Detect which cell encompasses the target text, then output its (x, y) center coordinate. 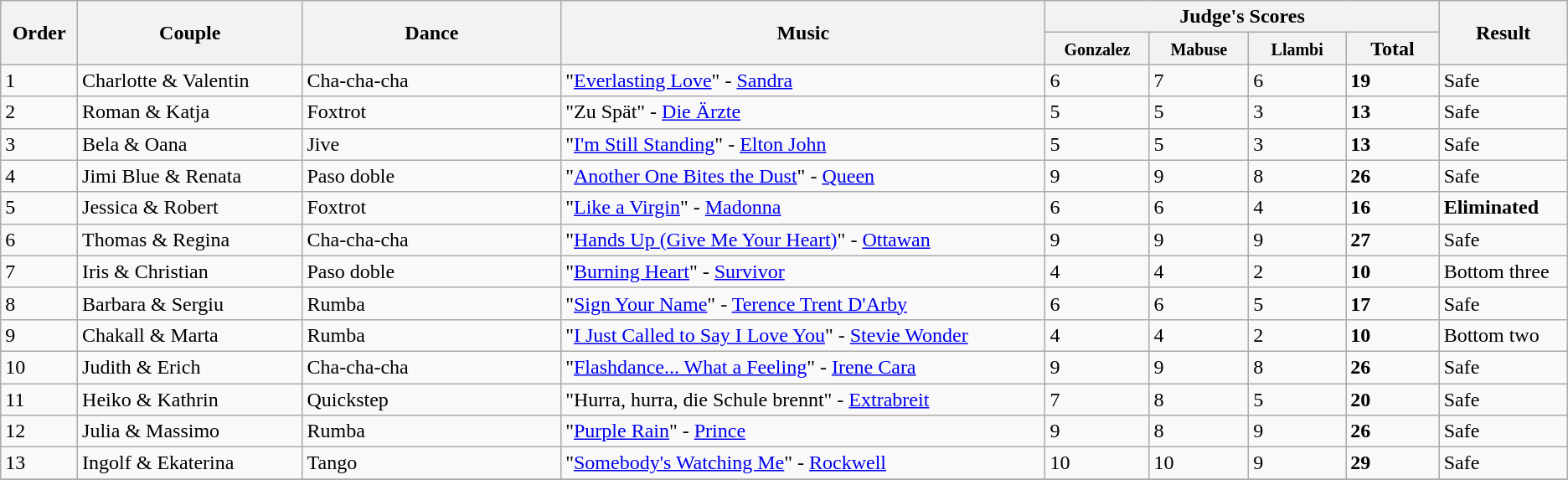
"Flashdance... What a Feeling" - Irene Cara (803, 367)
"Burning Heart" - Survivor (803, 271)
Bela & Oana (190, 144)
Judge's Scores (1242, 17)
Jimi Blue & Renata (190, 176)
Result (1503, 33)
Chakall & Marta (190, 335)
Bottom three (1503, 271)
Jessica & Robert (190, 208)
20 (1392, 400)
Quickstep (432, 400)
Roman & Katja (190, 112)
Tango (432, 463)
"I Just Called to Say I Love You" - Stevie Wonder (803, 335)
19 (1392, 80)
Mabuse (1199, 49)
"I'm Still Standing" - Elton John (803, 144)
"Sign Your Name" - Terence Trent D'Arby (803, 303)
27 (1392, 240)
Heiko & Kathrin (190, 400)
Gonzalez (1097, 49)
29 (1392, 463)
Judith & Erich (190, 367)
Music (803, 33)
"Like a Virgin" - Madonna (803, 208)
Couple (190, 33)
"Somebody's Watching Me" - Rockwell (803, 463)
"Everlasting Love" - Sandra (803, 80)
"Another One Bites the Dust" - Queen (803, 176)
"Zu Spät" - Die Ärzte (803, 112)
11 (39, 400)
1 (39, 80)
Thomas & Regina (190, 240)
17 (1392, 303)
Charlotte & Valentin (190, 80)
"Hands Up (Give Me Your Heart)" - Ottawan (803, 240)
Bottom two (1503, 335)
12 (39, 431)
Eliminated (1503, 208)
Jive (432, 144)
"Purple Rain" - Prince (803, 431)
Barbara & Sergiu (190, 303)
16 (1392, 208)
Total (1392, 49)
Order (39, 33)
Iris & Christian (190, 271)
"Hurra, hurra, die Schule brennt" - Extrabreit (803, 400)
Ingolf & Ekaterina (190, 463)
Dance (432, 33)
Llambi (1297, 49)
Julia & Massimo (190, 431)
